Determine the [x, y] coordinate at the center of the cell enclosing the given text.  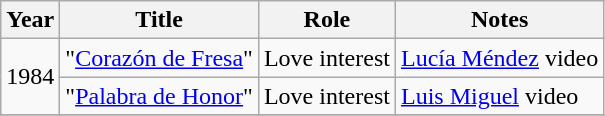
"Corazón de Fresa" [160, 58]
Luis Miguel video [499, 96]
1984 [30, 77]
Lucía Méndez video [499, 58]
Title [160, 20]
Notes [499, 20]
Year [30, 20]
Role [326, 20]
"Palabra de Honor" [160, 96]
